Locate the cell with the specified text and output its (x, y) center coordinate. 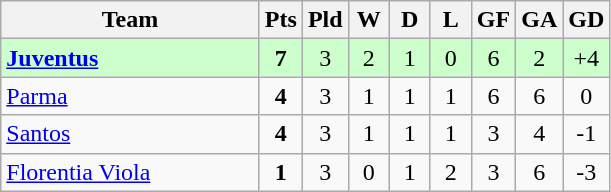
Team (130, 20)
Pld (325, 20)
GF (493, 20)
Florentia Viola (130, 172)
Parma (130, 96)
-1 (586, 134)
L (450, 20)
Pts (280, 20)
+4 (586, 58)
D (410, 20)
7 (280, 58)
Juventus (130, 58)
-3 (586, 172)
GD (586, 20)
W (368, 20)
Santos (130, 134)
GA (540, 20)
